Scan for the cell matching the given text and deliver its [x, y] coordinate at center. 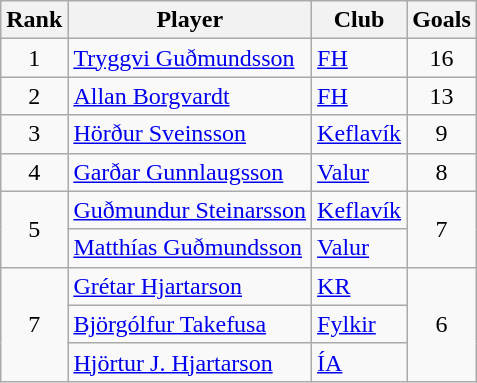
Rank [34, 20]
9 [442, 134]
6 [442, 324]
KR [360, 286]
2 [34, 96]
Grétar Hjartarson [190, 286]
Hörður Sveinsson [190, 134]
Garðar Gunnlaugsson [190, 172]
1 [34, 58]
3 [34, 134]
16 [442, 58]
13 [442, 96]
Guðmundur Steinarsson [190, 210]
Fylkir [360, 324]
Allan Borgvardt [190, 96]
Matthías Guðmundsson [190, 248]
8 [442, 172]
Player [190, 20]
ÍA [360, 362]
Tryggvi Guðmundsson [190, 58]
Goals [442, 20]
4 [34, 172]
Hjörtur J. Hjartarson [190, 362]
Club [360, 20]
5 [34, 229]
Björgólfur Takefusa [190, 324]
